Return the (x, y) coordinate for the center point of the cell that contains the specified text.  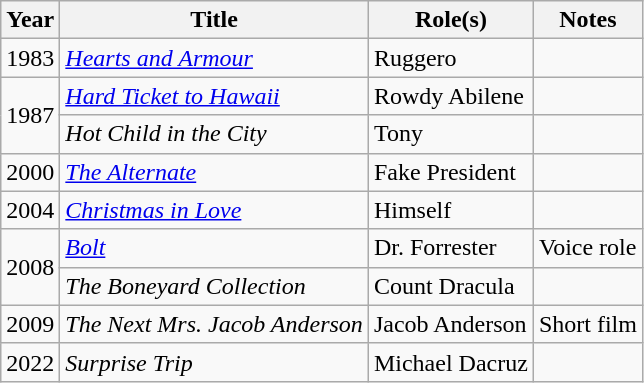
Christmas in Love (214, 210)
1987 (30, 115)
Jacob Anderson (450, 324)
Ruggero (450, 58)
Hot Child in the City (214, 134)
Bolt (214, 248)
Hearts and Armour (214, 58)
Dr. Forrester (450, 248)
2004 (30, 210)
2009 (30, 324)
1983 (30, 58)
2022 (30, 362)
Year (30, 20)
Rowdy Abilene (450, 96)
Michael Dacruz (450, 362)
Role(s) (450, 20)
The Next Mrs. Jacob Anderson (214, 324)
Short film (588, 324)
Fake President (450, 172)
Voice role (588, 248)
Hard Ticket to Hawaii (214, 96)
Count Dracula (450, 286)
The Alternate (214, 172)
2008 (30, 267)
Notes (588, 20)
Title (214, 20)
Tony (450, 134)
2000 (30, 172)
The Boneyard Collection (214, 286)
Surprise Trip (214, 362)
Himself (450, 210)
